Extract the (X, Y) coordinate from the center of the cell holding the provided text.  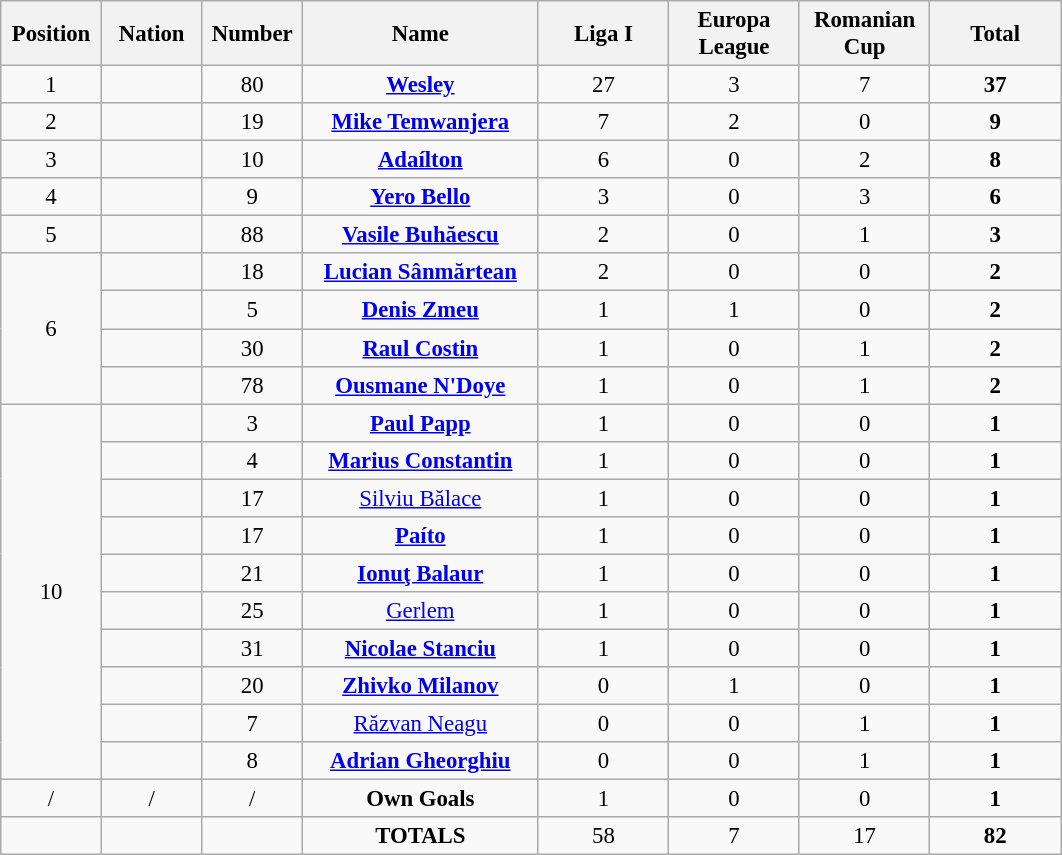
80 (252, 85)
Nicolae Stanciu (421, 648)
Number (252, 34)
82 (996, 836)
31 (252, 648)
Lucian Sânmărtean (421, 273)
Position (52, 34)
88 (252, 235)
Own Goals (421, 799)
Raul Costin (421, 348)
Mike Temwanjera (421, 122)
20 (252, 686)
37 (996, 85)
Liga I (604, 34)
Răzvan Neagu (421, 724)
Adrian Gheorghiu (421, 761)
Nation (152, 34)
Europa League (734, 34)
Marius Constantin (421, 460)
Yero Bello (421, 197)
Romanian Cup (864, 34)
Zhivko Milanov (421, 686)
Denis Zmeu (421, 310)
25 (252, 611)
Ousmane N'Doye (421, 385)
TOTALS (421, 836)
58 (604, 836)
Vasile Buhăescu (421, 235)
Ionuţ Balaur (421, 573)
Adaílton (421, 160)
Paul Papp (421, 423)
Wesley (421, 85)
19 (252, 122)
Name (421, 34)
Total (996, 34)
18 (252, 273)
78 (252, 385)
27 (604, 85)
Silviu Bălace (421, 498)
21 (252, 573)
30 (252, 348)
Gerlem (421, 611)
Paíto (421, 536)
